Extract the (x, y) coordinate from the center of the cell holding the provided text.  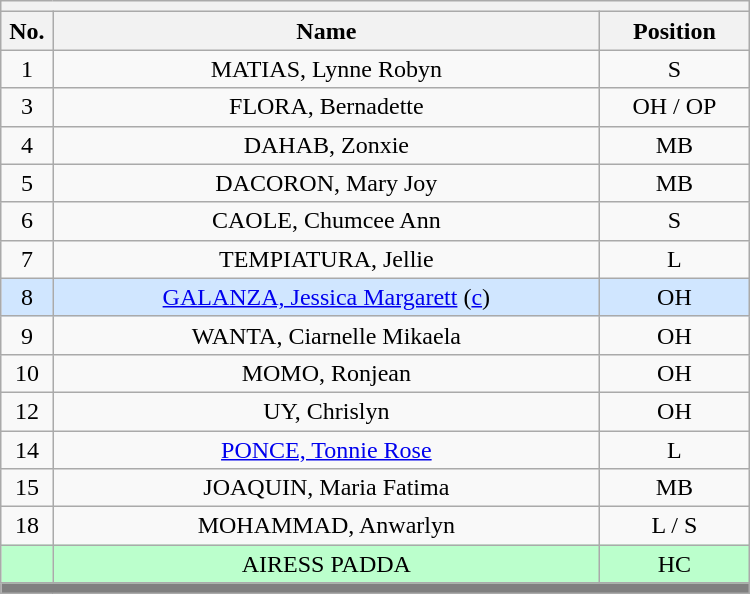
L / S (675, 526)
9 (27, 335)
OH / OP (675, 107)
PONCE, Tonnie Rose (326, 449)
6 (27, 221)
HC (675, 564)
TEMPIATURA, Jellie (326, 259)
WANTA, Ciarnelle Mikaela (326, 335)
DACORON, Mary Joy (326, 183)
UY, Chrislyn (326, 411)
MATIAS, Lynne Robyn (326, 69)
1 (27, 69)
CAOLE, Chumcee Ann (326, 221)
5 (27, 183)
FLORA, Bernadette (326, 107)
MOHAMMAD, Anwarlyn (326, 526)
AIRESS PADDA (326, 564)
18 (27, 526)
DAHAB, Zonxie (326, 145)
3 (27, 107)
Name (326, 31)
No. (27, 31)
8 (27, 297)
15 (27, 488)
Position (675, 31)
MOMO, Ronjean (326, 373)
JOAQUIN, Maria Fatima (326, 488)
7 (27, 259)
4 (27, 145)
10 (27, 373)
14 (27, 449)
12 (27, 411)
GALANZA, Jessica Margarett (c) (326, 297)
